Pinpoint the cell where the given text exists, returning its [X, Y] midpoint coordinate. 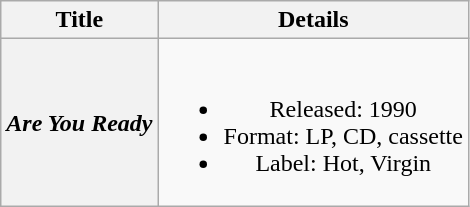
Title [80, 20]
Are You Ready [80, 122]
Details [313, 20]
Released: 1990Format: LP, CD, cassetteLabel: Hot, Virgin [313, 122]
